Output the (X, Y) coordinate of the center of the cell containing the given text.  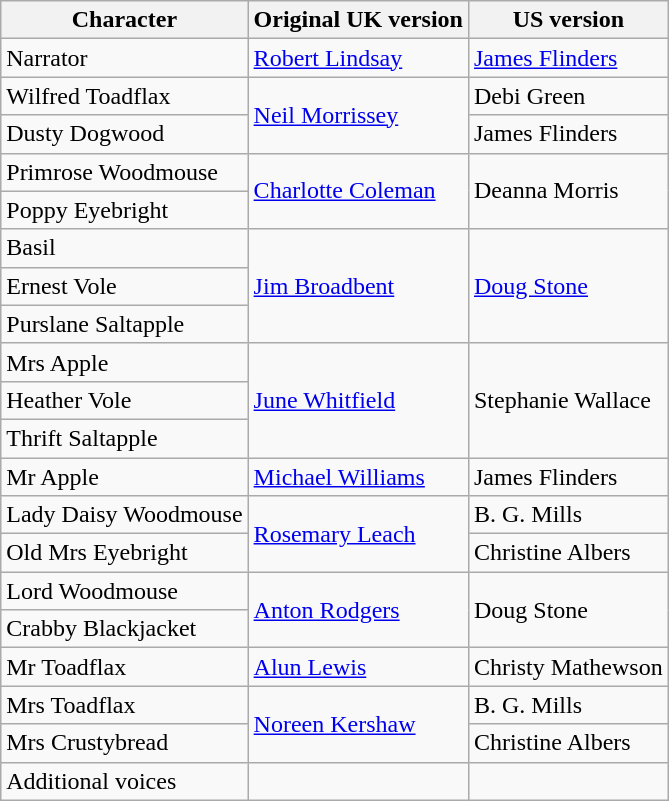
Original UK version (358, 20)
Mrs Crustybread (124, 743)
Poppy Eyebright (124, 210)
Character (124, 20)
Primrose Woodmouse (124, 172)
Mr Apple (124, 477)
Mrs Toadflax (124, 705)
US version (568, 20)
Dusty Dogwood (124, 134)
Purslane Saltapple (124, 324)
Rosemary Leach (358, 534)
Anton Rodgers (358, 610)
Heather Vole (124, 400)
Ernest Vole (124, 286)
Deanna Morris (568, 191)
Mrs Apple (124, 362)
June Whitfield (358, 400)
Stephanie Wallace (568, 400)
Additional voices (124, 781)
Debi Green (568, 96)
Thrift Saltapple (124, 438)
Michael Williams (358, 477)
Mr Toadflax (124, 667)
Robert Lindsay (358, 58)
Jim Broadbent (358, 286)
Noreen Kershaw (358, 724)
Lady Daisy Woodmouse (124, 515)
Christy Mathewson (568, 667)
Neil Morrissey (358, 115)
Lord Woodmouse (124, 591)
Old Mrs Eyebright (124, 553)
Narrator (124, 58)
Basil (124, 248)
Crabby Blackjacket (124, 629)
Charlotte Coleman (358, 191)
Alun Lewis (358, 667)
Wilfred Toadflax (124, 96)
